Scan for the cell matching the given text and deliver its (X, Y) coordinate at center. 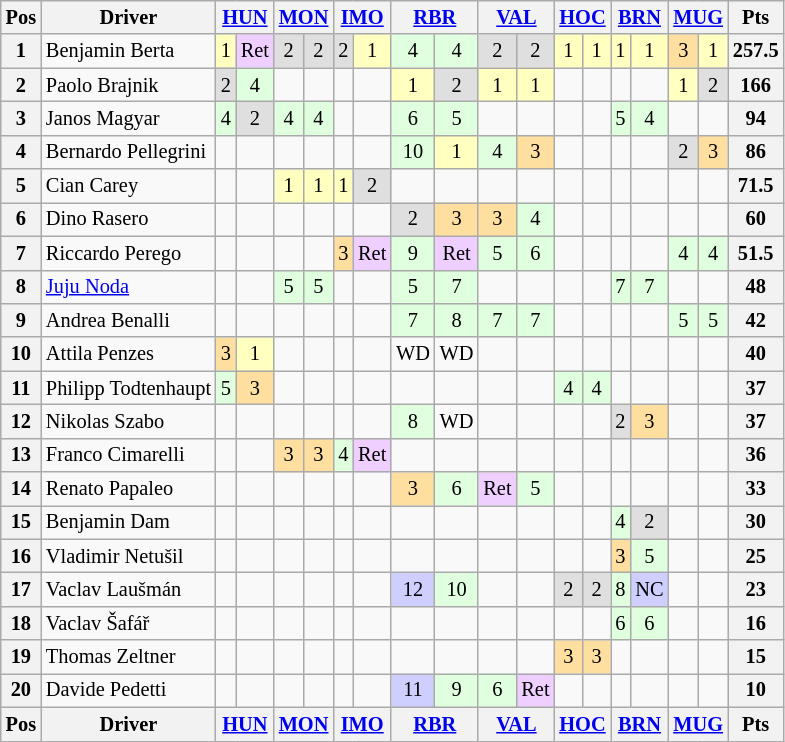
Paolo Brajnik (128, 85)
166 (756, 85)
Davide Pedetti (128, 690)
30 (756, 522)
Benjamin Berta (128, 51)
23 (756, 589)
Vaclav Laušmán (128, 589)
86 (756, 152)
Janos Magyar (128, 118)
Riccardo Perego (128, 253)
Philipp Todtenhaupt (128, 388)
Vladimir Netušil (128, 556)
51.5 (756, 253)
NC (649, 589)
Juju Noda (128, 287)
Nikolas Szabo (128, 421)
48 (756, 287)
Vaclav Šafář (128, 623)
40 (756, 354)
18 (21, 623)
Renato Papaleo (128, 489)
60 (756, 219)
17 (21, 589)
Cian Carey (128, 186)
13 (21, 455)
Attila Penzes (128, 354)
257.5 (756, 51)
Thomas Zeltner (128, 657)
14 (21, 489)
Franco Cimarelli (128, 455)
71.5 (756, 186)
20 (21, 690)
Dino Rasero (128, 219)
Bernardo Pellegrini (128, 152)
42 (756, 320)
94 (756, 118)
Benjamin Dam (128, 522)
19 (21, 657)
Andrea Benalli (128, 320)
36 (756, 455)
25 (756, 556)
33 (756, 489)
